From the cell containing the given text, extract its center point as [X, Y] coordinate. 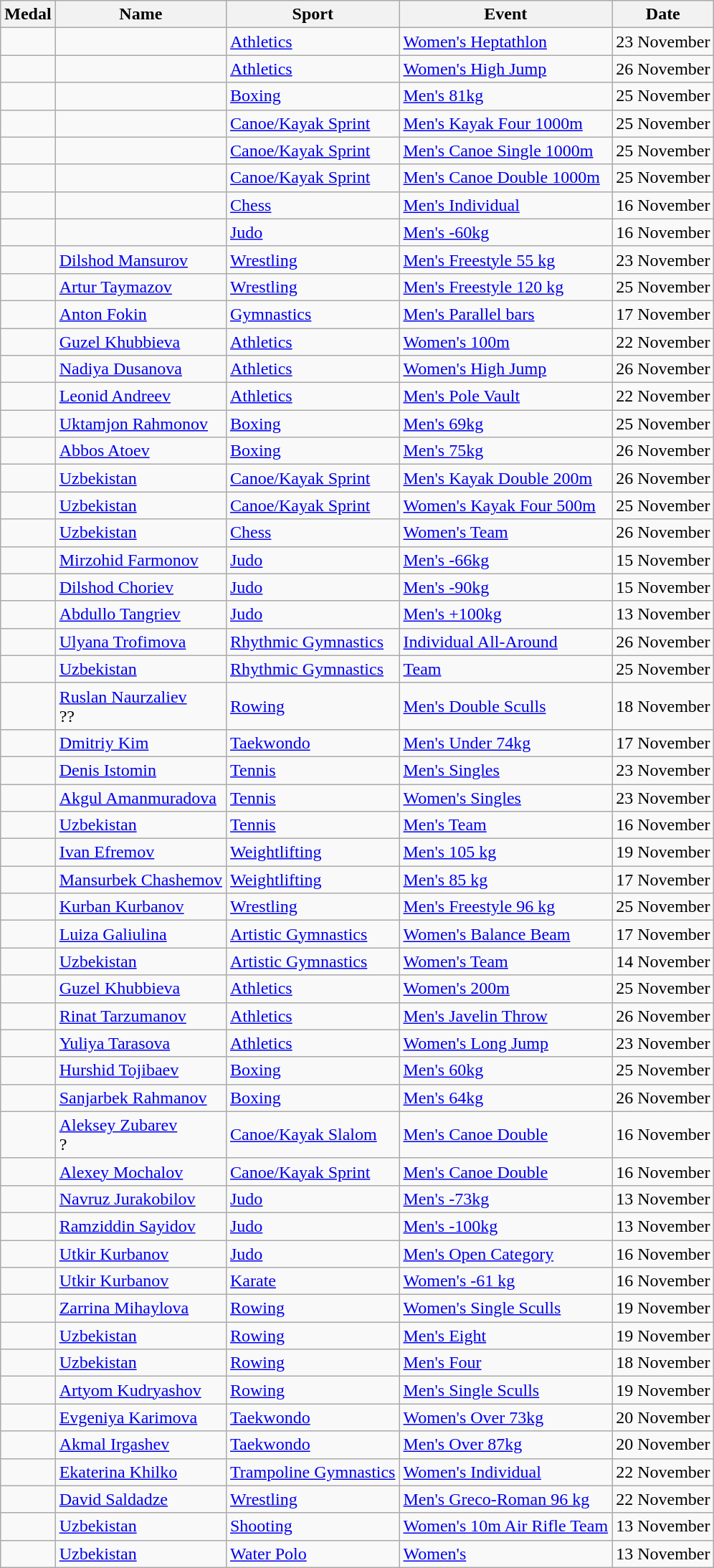
Men's -73kg [506, 1199]
Canoe/Kayak Slalom [313, 1134]
Men's Individual [506, 205]
Denis Istomin [141, 770]
Dilshod Choriev [141, 587]
Men's Four [506, 1363]
Men's Greco-Roman 96 kg [506, 1499]
Team [506, 669]
Women's Kayak Four 500m [506, 505]
Men's Kayak Four 1000m [506, 123]
Men's -90kg [506, 587]
Women's Single Sculls [506, 1308]
Men's +100kg [506, 614]
Women's Balance Beam [506, 934]
Rinat Tarzumanov [141, 1016]
Men's Freestyle 120 kg [506, 287]
Dmitriy Kim [141, 743]
Men's Singles [506, 770]
Men's Pole Vault [506, 396]
Men's 75kg [506, 451]
Akgul Amanmuradova [141, 798]
Name [141, 14]
Zarrina Mihaylova [141, 1308]
Women's Heptathlon [506, 42]
Navruz Jurakobilov [141, 1199]
Men's Eight [506, 1336]
Sanjarbek Rahmanov [141, 1098]
Uktamjon Rahmonov [141, 424]
Mirzohid Farmonov [141, 560]
Event [506, 14]
Women's Long Jump [506, 1043]
Men's Parallel bars [506, 314]
Karate [313, 1281]
Akmal Irgashev [141, 1445]
Water Polo [313, 1554]
Men's 85 kg [506, 880]
Women's 10m Air Rifle Team [506, 1526]
Gymnastics [313, 314]
Sport [313, 14]
Men's Double Sculls [506, 705]
Ekaterina Khilko [141, 1472]
Abbos Atoev [141, 451]
Men's Freestyle 96 kg [506, 907]
Men's 60kg [506, 1070]
Ivan Efremov [141, 852]
Women's Singles [506, 798]
Men's -66kg [506, 560]
Men's 81kg [506, 96]
Men's Kayak Double 200m [506, 478]
Men's Under 74kg [506, 743]
Artur Taymazov [141, 287]
Date [663, 14]
Abdullo Tangriev [141, 614]
Shooting [313, 1526]
Men's -60kg [506, 232]
Ramziddin Sayidov [141, 1226]
Trampoline Gymnastics [313, 1472]
Women's [506, 1554]
Ruslan Naurzaliev?? [141, 705]
Women's Over 73kg [506, 1417]
Women's 200m [506, 989]
Leonid Andreev [141, 396]
Men's Single Sculls [506, 1390]
Men's Open Category [506, 1254]
Ulyana Trofimova [141, 642]
Aleksey Zubarev ? [141, 1134]
Artyom Kudryashov [141, 1390]
Women's 100m [506, 342]
Anton Fokin [141, 314]
14 November [663, 961]
Luiza Galiulina [141, 934]
Men's Freestyle 55 kg [506, 260]
Men's Canoe Double 1000m [506, 178]
Women's -61 kg [506, 1281]
Hurshid Tojibaev [141, 1070]
Men's 105 kg [506, 852]
Kurban Kurbanov [141, 907]
Men's -100kg [506, 1226]
Men's Canoe Single 1000m [506, 151]
Men's Javelin Throw [506, 1016]
Mansurbek Chashemov [141, 880]
Men's Over 87kg [506, 1445]
Dilshod Mansurov [141, 260]
Nadiya Dusanova [141, 369]
Women's Individual [506, 1472]
Evgeniya Karimova [141, 1417]
Men's Team [506, 825]
Yuliya Tarasova [141, 1043]
David Saldadze [141, 1499]
Alexey Mochalov [141, 1172]
Medal [28, 14]
Individual All-Around [506, 642]
Men's 69kg [506, 424]
Men's 64kg [506, 1098]
